Identify which cell holds the provided text, then report its [X, Y] central coordinate. 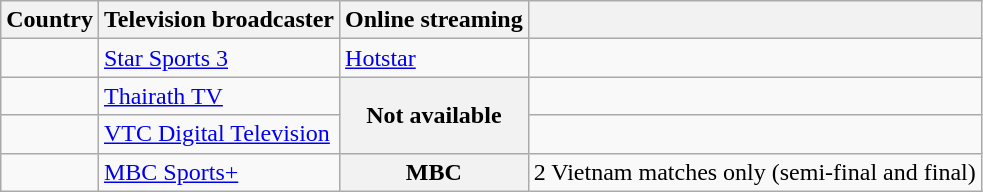
Hotstar [434, 58]
Star Sports 3 [218, 58]
Not available [434, 115]
Country [50, 20]
Thairath TV [218, 96]
MBC Sports+ [218, 172]
VTC Digital Television [218, 134]
MBC [434, 172]
Television broadcaster [218, 20]
Online streaming [434, 20]
2 Vietnam matches only (semi-final and final) [754, 172]
